Return the (X, Y) coordinate for the center point of the cell that contains the specified text.  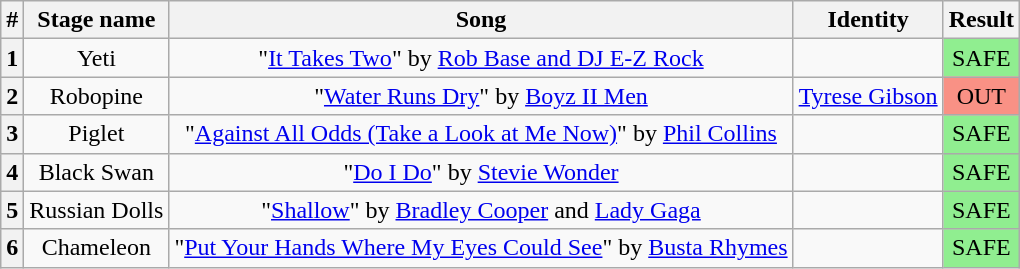
Tyrese Gibson (868, 96)
"Against All Odds (Take a Look at Me Now)" by Phil Collins (481, 134)
Black Swan (96, 172)
6 (12, 248)
"It Takes Two" by Rob Base and DJ E-Z Rock (481, 58)
Russian Dolls (96, 210)
"Do I Do" by Stevie Wonder (481, 172)
Robopine (96, 96)
"Shallow" by Bradley Cooper and Lady Gaga (481, 210)
3 (12, 134)
Piglet (96, 134)
"Put Your Hands Where My Eyes Could See" by Busta Rhymes (481, 248)
4 (12, 172)
2 (12, 96)
1 (12, 58)
5 (12, 210)
Identity (868, 20)
Chameleon (96, 248)
OUT (981, 96)
# (12, 20)
Result (981, 20)
Yeti (96, 58)
Stage name (96, 20)
Song (481, 20)
"Water Runs Dry" by Boyz II Men (481, 96)
